Return the (x, y) coordinate for the center point of the cell that contains the specified text.  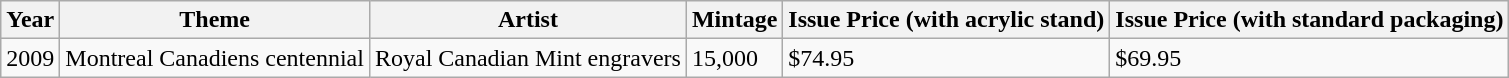
Issue Price (with acrylic stand) (946, 20)
Montreal Canadiens centennial (215, 58)
Royal Canadian Mint engravers (528, 58)
Artist (528, 20)
Issue Price (with standard packaging) (1310, 20)
Year (30, 20)
Mintage (734, 20)
$74.95 (946, 58)
Theme (215, 20)
15,000 (734, 58)
2009 (30, 58)
$69.95 (1310, 58)
